Capture the cell that displays the provided text and extract its (X, Y) central coordinate. 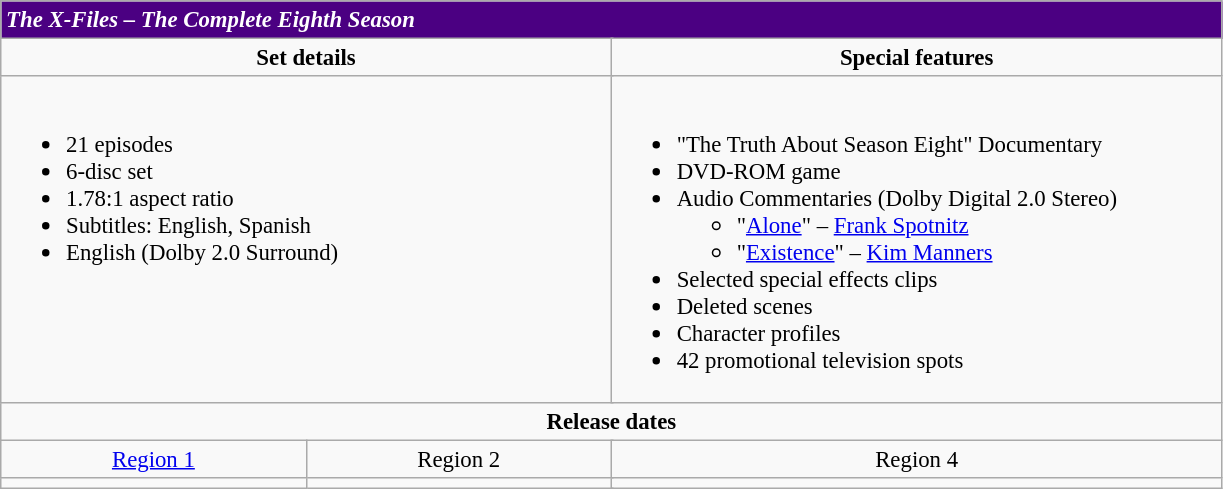
Region 4 (916, 459)
Release dates (612, 421)
21 episodes6-disc set1.78:1 aspect ratioSubtitles: English, SpanishEnglish (Dolby 2.0 Surround) (306, 239)
Special features (916, 58)
Region 2 (458, 459)
Set details (306, 58)
The X-Files – The Complete Eighth Season (612, 20)
Region 1 (154, 459)
